Return [X, Y] of the center of cell containing provided text 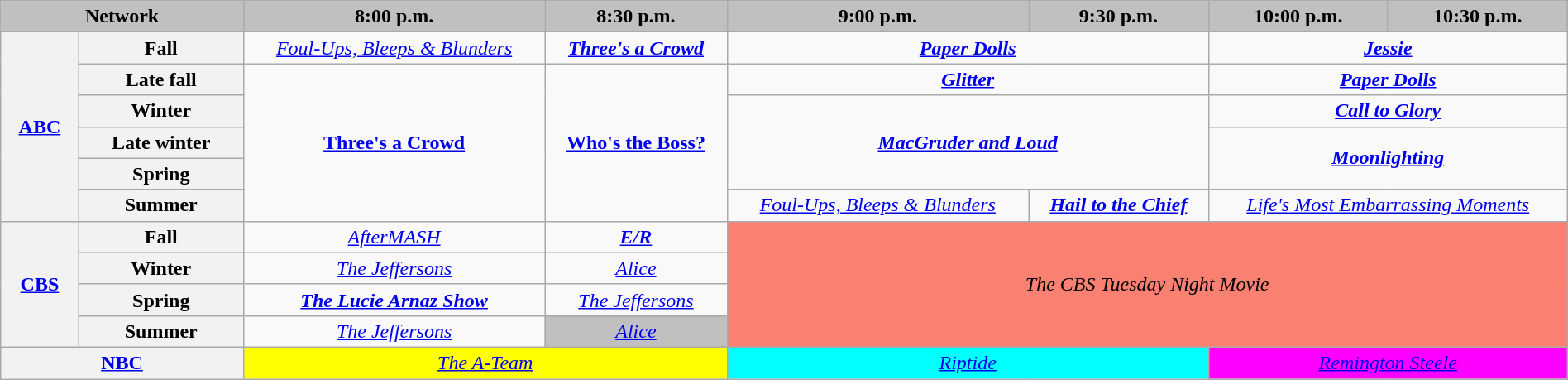
E/R [636, 237]
ABC [40, 127]
10:00 p.m. [1298, 17]
8:30 p.m. [636, 17]
8:00 p.m. [394, 17]
Call to Glory [1388, 111]
NBC [122, 363]
Hail to the Chief [1119, 205]
Moonlighting [1388, 158]
The CBS Tuesday Night Movie [1147, 284]
Late winter [160, 142]
CBS [40, 284]
Who's the Boss? [636, 142]
Late fall [160, 79]
Network [122, 17]
The Lucie Arnaz Show [394, 300]
Riptide [968, 363]
9:00 p.m. [877, 17]
Glitter [968, 79]
10:30 p.m. [1477, 17]
9:30 p.m. [1119, 17]
The A-Team [485, 363]
Life's Most Embarrassing Moments [1388, 205]
AfterMASH [394, 237]
Jessie [1388, 48]
Remington Steele [1388, 363]
MacGruder and Loud [968, 142]
